Return [X, Y] of the center of cell containing provided text 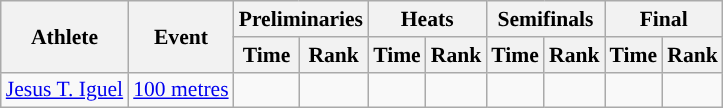
Event [180, 36]
100 metres [180, 90]
Heats [427, 19]
Final [664, 19]
Semifinals [545, 19]
Preliminaries [301, 19]
Jesus T. Iguel [64, 90]
Athlete [64, 36]
